For the text-containing cell, return its midpoint in [X, Y] coordinate format. 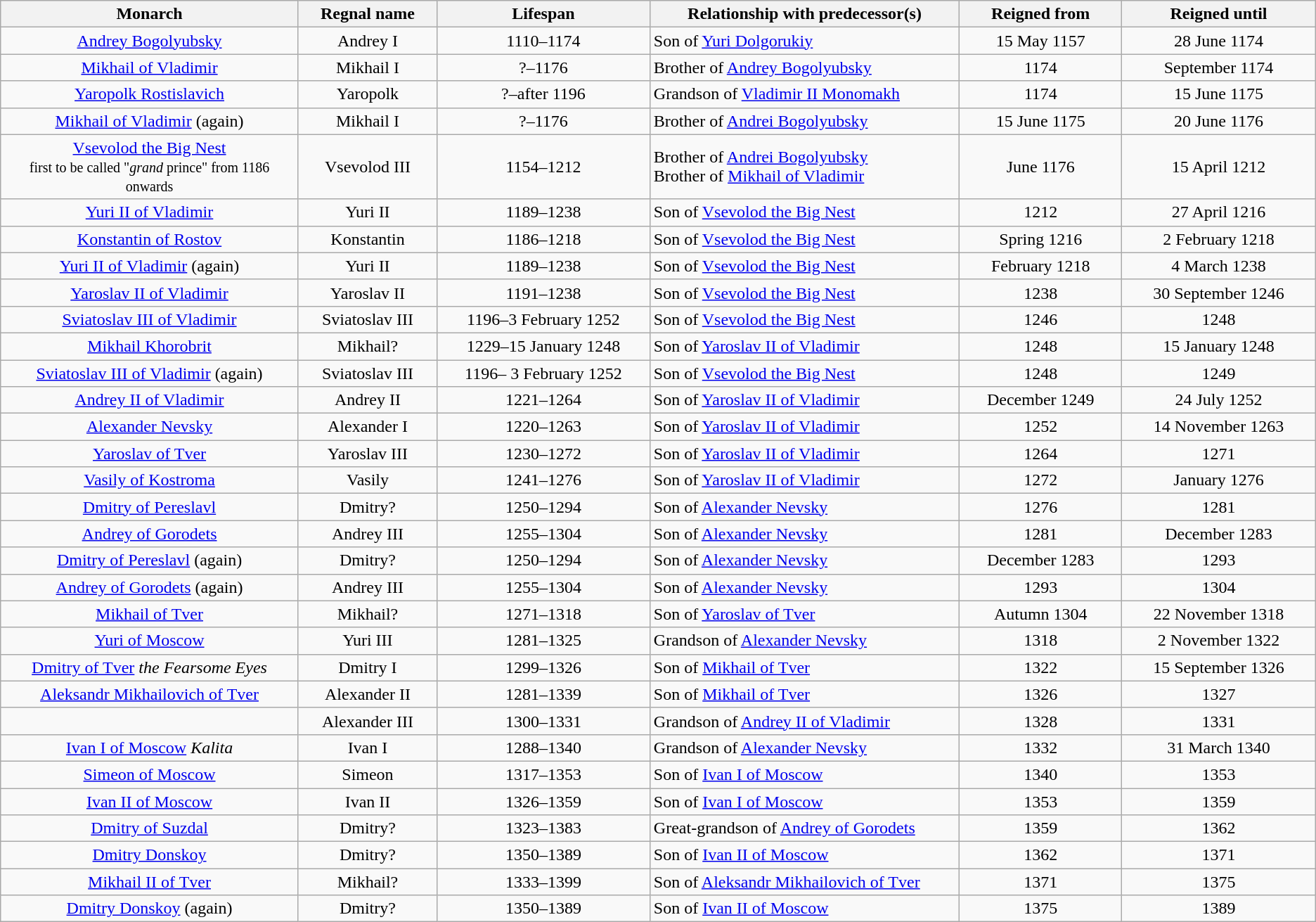
30 September 1246 [1219, 293]
Dmitry of Tver the Fearsome Eyes [150, 667]
Yaropolk Rostislavich [150, 94]
Ivan I [367, 748]
Vasily [367, 480]
28 June 1174 [1219, 41]
20 June 1176 [1219, 121]
Simeon of Moscow [150, 774]
Grandson of Vladimir II Monomakh [804, 94]
Son of Yaroslav of Tver [804, 614]
January 1276 [1219, 480]
June 1176 [1040, 167]
1389 [1219, 909]
1323–1383 [544, 828]
1249 [1219, 373]
Andrey of Gorodets (again) [150, 587]
Andrey I [367, 41]
31 March 1340 [1219, 748]
27 April 1216 [1219, 212]
Vasily of Kostroma [150, 480]
Yuri III [367, 641]
1304 [1219, 587]
Andrey Bogolyubsky [150, 41]
1221–1264 [544, 400]
15 April 1212 [1219, 167]
Andrey II [367, 400]
1276 [1040, 507]
February 1218 [1040, 266]
Alexander Nevsky [150, 427]
Mikhail Khorobrit [150, 346]
Monarch [150, 14]
1281–1339 [544, 694]
Grandson of Andrey II of Vladimir [804, 721]
Reigned until [1219, 14]
24 July 1252 [1219, 400]
Mikhail of Vladimir (again) [150, 121]
Lifespan [544, 14]
2 February 1218 [1219, 239]
Vsevolod the Big Nestfirst to be called "grand prince" from 1186 onwards [150, 167]
1318 [1040, 641]
15 January 1248 [1219, 346]
1332 [1040, 748]
Simeon [367, 774]
1186–1218 [544, 239]
15 September 1326 [1219, 667]
Autumn 1304 [1040, 614]
Brother of Andrey Bogolyubsky [804, 68]
Andrey II of Vladimir [150, 400]
Alexander I [367, 427]
Konstantin [367, 239]
1154–1212 [544, 167]
Alexander II [367, 694]
1264 [1040, 454]
1272 [1040, 480]
1322 [1040, 667]
Regnal name [367, 14]
1271–1318 [544, 614]
Alexander III [367, 721]
1271 [1219, 454]
Yaroslav of Tver [150, 454]
Great-grandson of Andrey of Gorodets [804, 828]
Mikhail of Tver [150, 614]
Brother of Andrei Bogolyubsky [804, 121]
1300–1331 [544, 721]
Ivan I of Moscow Kalita [150, 748]
Sviatoslav III of Vladimir [150, 319]
Ivan II [367, 801]
1230–1272 [544, 454]
4 March 1238 [1219, 266]
1212 [1040, 212]
Dmitry Donskoy (again) [150, 909]
1229–15 January 1248 [544, 346]
Sviatoslav III of Vladimir (again) [150, 373]
2 November 1322 [1219, 641]
Dmitry of Suzdal [150, 828]
1238 [1040, 293]
Mikhail II of Tver [150, 882]
Reigned from [1040, 14]
Yuri II of Vladimir [150, 212]
Yaroslav II [367, 293]
Brother of Andrei BogolyubskyBrother of Mikhail of Vladimir [804, 167]
Dmitry of Pereslavl (again) [150, 561]
1288–1340 [544, 748]
Andrey of Gorodets [150, 534]
Dmitry Donskoy [150, 855]
1326 [1040, 694]
Son of Aleksandr Mikhailovich of Tver [804, 882]
Vsevolod III [367, 167]
Ivan II of Moscow [150, 801]
Dmitry of Pereslavl [150, 507]
1196– 3 February 1252 [544, 373]
14 November 1263 [1219, 427]
Dmitry I [367, 667]
1327 [1219, 694]
1333–1399 [544, 882]
1220–1263 [544, 427]
December 1249 [1040, 400]
1317–1353 [544, 774]
1246 [1040, 319]
Relationship with predecessor(s) [804, 14]
1328 [1040, 721]
Yaroslav III [367, 454]
1191–1238 [544, 293]
15 May 1157 [1040, 41]
Aleksandr Mikhailovich of Tver [150, 694]
1326–1359 [544, 801]
Spring 1216 [1040, 239]
1299–1326 [544, 667]
Yaropolk [367, 94]
Son of Yuri Dolgorukiy [804, 41]
Yuri of Moscow [150, 641]
1252 [1040, 427]
Yuri II of Vladimir (again) [150, 266]
1281–1325 [544, 641]
22 November 1318 [1219, 614]
September 1174 [1219, 68]
1241–1276 [544, 480]
1110–1174 [544, 41]
Mikhail of Vladimir [150, 68]
Yaroslav II of Vladimir [150, 293]
1196–3 February 1252 [544, 319]
1331 [1219, 721]
1340 [1040, 774]
?–after 1196 [544, 94]
Konstantin of Rostov [150, 239]
